Scan for the cell matching the given text and deliver its [x, y] coordinate at center. 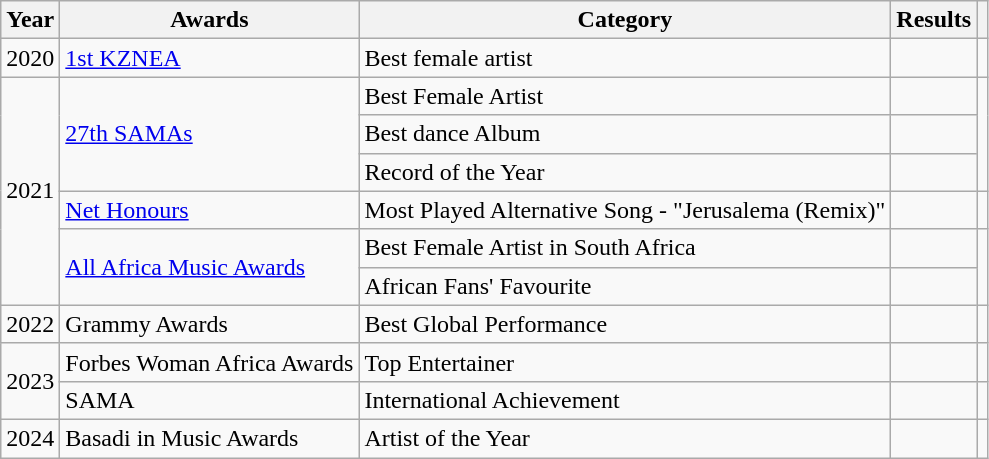
SAMA [210, 400]
Results [934, 20]
Awards [210, 20]
Record of the Year [625, 172]
1st KZNEA [210, 58]
Year [30, 20]
Most Played Alternative Song - "Jerusalema (Remix)" [625, 210]
Forbes Woman Africa Awards [210, 362]
Artist of the Year [625, 438]
Top Entertainer [625, 362]
Best dance Album [625, 134]
Best Female Artist in South Africa [625, 248]
Net Honours [210, 210]
2023 [30, 381]
African Fans' Favourite [625, 286]
Basadi in Music Awards [210, 438]
27th SAMAs [210, 134]
International Achievement [625, 400]
Best Female Artist [625, 96]
2020 [30, 58]
Category [625, 20]
Best Global Performance [625, 324]
Best female artist [625, 58]
2022 [30, 324]
Grammy Awards [210, 324]
2024 [30, 438]
2021 [30, 191]
All Africa Music Awards [210, 267]
